Detect which cell encompasses the target text, then output its (x, y) center coordinate. 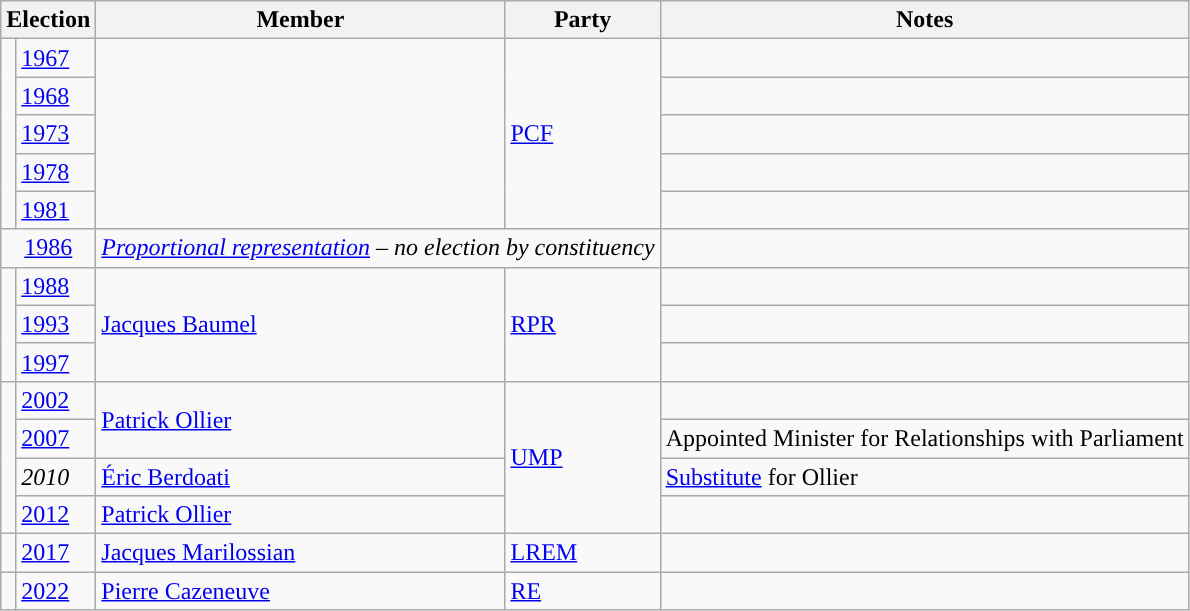
1978 (56, 172)
LREM (582, 553)
1967 (56, 58)
2007 (56, 438)
2002 (56, 400)
Proportional representation – no election by constituency (378, 248)
Party (582, 20)
Substitute for Ollier (924, 477)
1997 (56, 362)
PCF (582, 134)
UMP (582, 457)
Jacques Marilossian (300, 553)
Jacques Baumel (300, 324)
2022 (56, 591)
1988 (56, 286)
1993 (56, 324)
2012 (56, 515)
1986 (48, 248)
Election (48, 20)
Notes (924, 20)
1981 (56, 210)
1973 (56, 134)
2010 (56, 477)
Pierre Cazeneuve (300, 591)
Member (300, 20)
1968 (56, 96)
Appointed Minister for Relationships with Parliament (924, 438)
2017 (56, 553)
RPR (582, 324)
RE (582, 591)
Éric Berdoati (300, 477)
